Determine the (X, Y) coordinate at the center of the cell enclosing the given text.  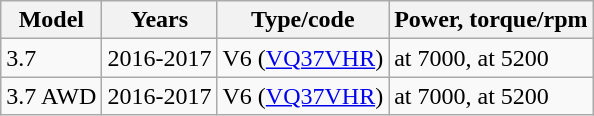
Power, torque/rpm (491, 20)
3.7 (52, 58)
Model (52, 20)
Years (160, 20)
3.7 AWD (52, 96)
Type/code (303, 20)
